Identify which cell holds the provided text, then report its [x, y] central coordinate. 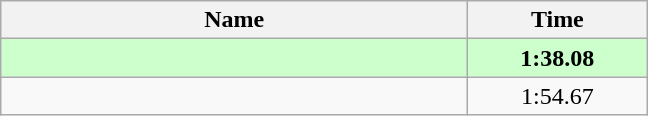
Name [234, 20]
1:54.67 [558, 96]
1:38.08 [558, 58]
Time [558, 20]
